Extract the [x, y] coordinate from the center of the cell holding the provided text.  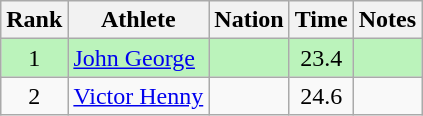
Rank [34, 20]
24.6 [321, 96]
2 [34, 96]
Nation [249, 20]
1 [34, 58]
Notes [387, 20]
Athlete [138, 20]
23.4 [321, 58]
Time [321, 20]
Victor Henny [138, 96]
John George [138, 58]
